Determine the [X, Y] coordinate at the center of the cell enclosing the given text.  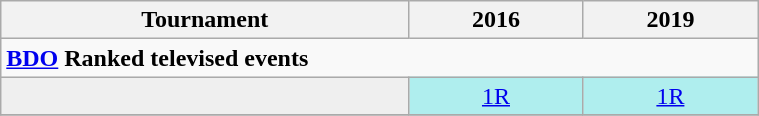
2016 [496, 20]
2019 [670, 20]
Tournament [205, 20]
BDO Ranked televised events [380, 58]
